Find where the given text appears and provide that cell's center as [X, Y] coordinate. 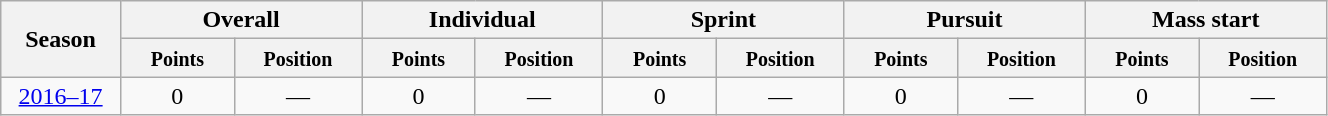
Mass start [1206, 20]
Overall [240, 20]
Pursuit [964, 20]
2016–17 [61, 96]
Season [61, 39]
Individual [482, 20]
Sprint [724, 20]
